Find where the given text appears and provide that cell's center as [X, Y] coordinate. 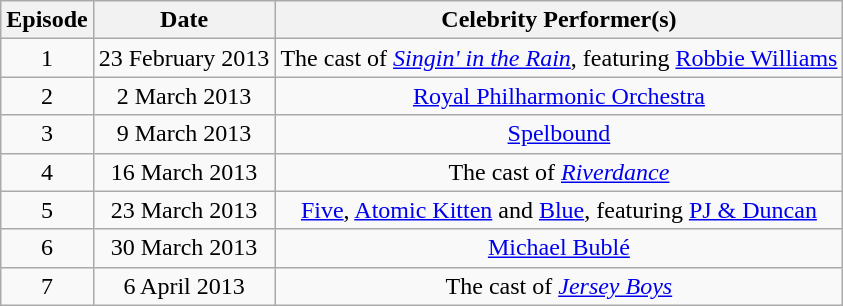
6 [47, 248]
The cast of Jersey Boys [559, 286]
The cast of Riverdance [559, 172]
5 [47, 210]
Five, Atomic Kitten and Blue, featuring PJ & Duncan [559, 210]
3 [47, 134]
Michael Bublé [559, 248]
7 [47, 286]
Date [184, 20]
Royal Philharmonic Orchestra [559, 96]
2 March 2013 [184, 96]
6 April 2013 [184, 286]
2 [47, 96]
16 March 2013 [184, 172]
9 March 2013 [184, 134]
1 [47, 58]
The cast of Singin' in the Rain, featuring Robbie Williams [559, 58]
Spelbound [559, 134]
4 [47, 172]
Episode [47, 20]
23 March 2013 [184, 210]
23 February 2013 [184, 58]
Celebrity Performer(s) [559, 20]
30 March 2013 [184, 248]
